Capture the cell that displays the provided text and extract its (x, y) central coordinate. 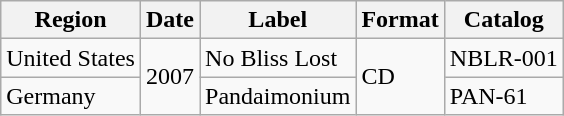
Label (278, 20)
Format (400, 20)
2007 (170, 77)
CD (400, 77)
Region (71, 20)
NBLR-001 (504, 58)
United States (71, 58)
Date (170, 20)
No Bliss Lost (278, 58)
Germany (71, 96)
Pandaimonium (278, 96)
PAN-61 (504, 96)
Catalog (504, 20)
